For the text-containing cell, return its midpoint in [x, y] coordinate format. 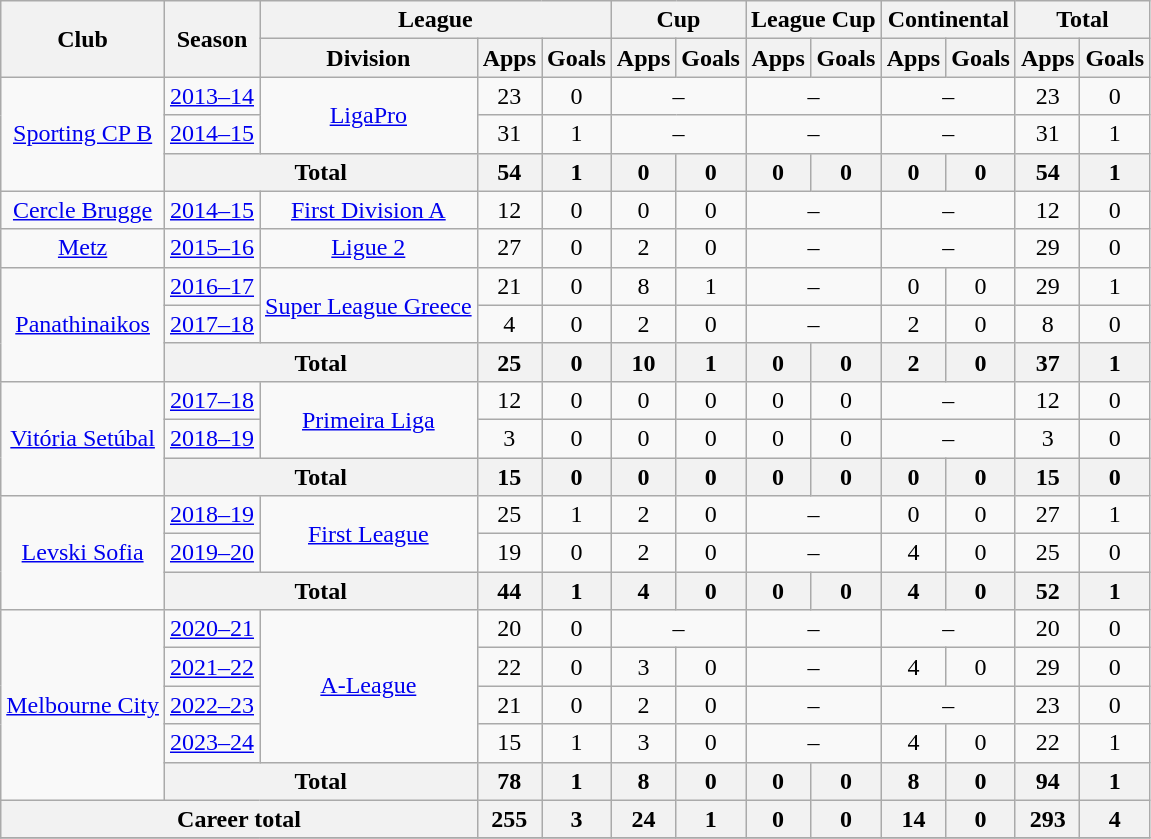
14 [913, 819]
LigaPro [369, 115]
Continental [948, 20]
Vitória Setúbal [83, 438]
Melbourne City [83, 705]
League Cup [814, 20]
2020–21 [212, 629]
78 [509, 781]
Club [83, 39]
Season [212, 39]
Ligue 2 [369, 248]
2019–20 [212, 553]
2022–23 [212, 705]
2023–24 [212, 743]
2013–14 [212, 96]
44 [509, 591]
First League [369, 534]
Levski Sofia [83, 553]
2015–16 [212, 248]
Primeira Liga [369, 419]
Cercle Brugge [83, 210]
24 [643, 819]
League [436, 20]
Sporting CP B [83, 134]
Super League Greece [369, 305]
255 [509, 819]
94 [1047, 781]
A-League [369, 686]
Metz [83, 248]
2016–17 [212, 286]
Panathinaikos [83, 324]
293 [1047, 819]
Cup [678, 20]
Division [369, 58]
10 [643, 362]
First Division A [369, 210]
2021–22 [212, 667]
Career total [239, 819]
19 [509, 553]
37 [1047, 362]
52 [1047, 591]
